Output the (X, Y) coordinate of the center of the cell containing the given text.  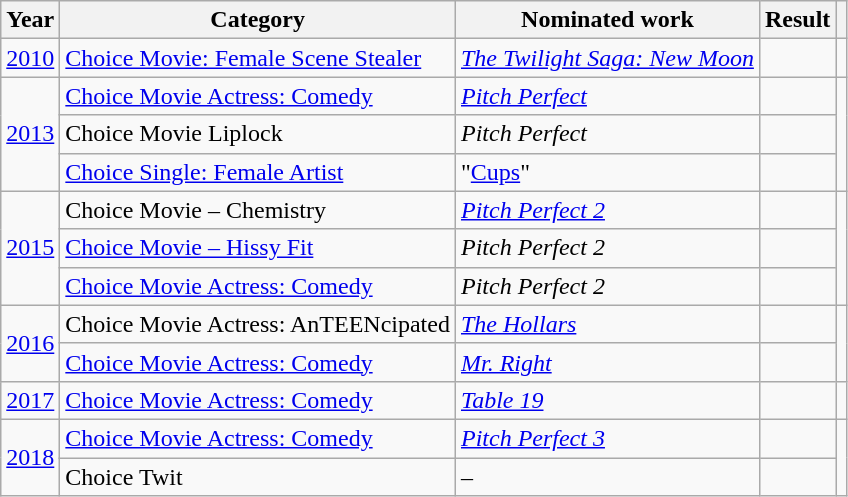
Choice Single: Female Artist (258, 172)
2017 (30, 400)
2013 (30, 134)
Choice Twit (258, 477)
Result (797, 20)
– (607, 477)
"Cups" (607, 172)
Table 19 (607, 400)
Choice Movie: Female Scene Stealer (258, 58)
Nominated work (607, 20)
Pitch Perfect 3 (607, 438)
Choice Movie Liplock (258, 134)
2018 (30, 457)
The Twilight Saga: New Moon (607, 58)
2016 (30, 343)
Mr. Right (607, 362)
Choice Movie Actress: AnTEENcipated (258, 324)
Choice Movie – Hissy Fit (258, 248)
Choice Movie – Chemistry (258, 210)
2015 (30, 248)
Year (30, 20)
The Hollars (607, 324)
Category (258, 20)
2010 (30, 58)
